Pinpoint the cell where the given text exists, returning its [x, y] midpoint coordinate. 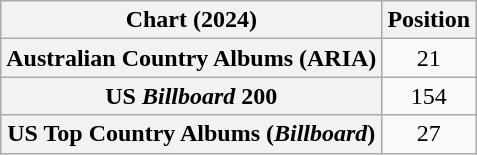
27 [429, 134]
154 [429, 96]
Position [429, 20]
US Top Country Albums (Billboard) [192, 134]
US Billboard 200 [192, 96]
21 [429, 58]
Australian Country Albums (ARIA) [192, 58]
Chart (2024) [192, 20]
